Scan for the cell matching the given text and deliver its [x, y] coordinate at center. 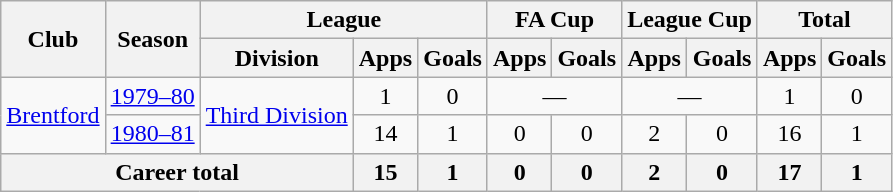
Total [824, 20]
Division [276, 58]
Club [53, 39]
15 [385, 172]
FA Cup [554, 20]
Brentford [53, 115]
17 [789, 172]
16 [789, 134]
Season [152, 39]
Career total [177, 172]
1979–80 [152, 96]
Third Division [276, 115]
1980–81 [152, 134]
League Cup [690, 20]
League [344, 20]
14 [385, 134]
